Search for the cell housing the specified text and yield its (X, Y) center coordinate. 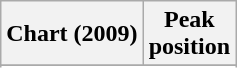
Chart (2009) (72, 34)
Peakposition (189, 34)
